Determine the (X, Y) coordinate at the center of the cell enclosing the given text.  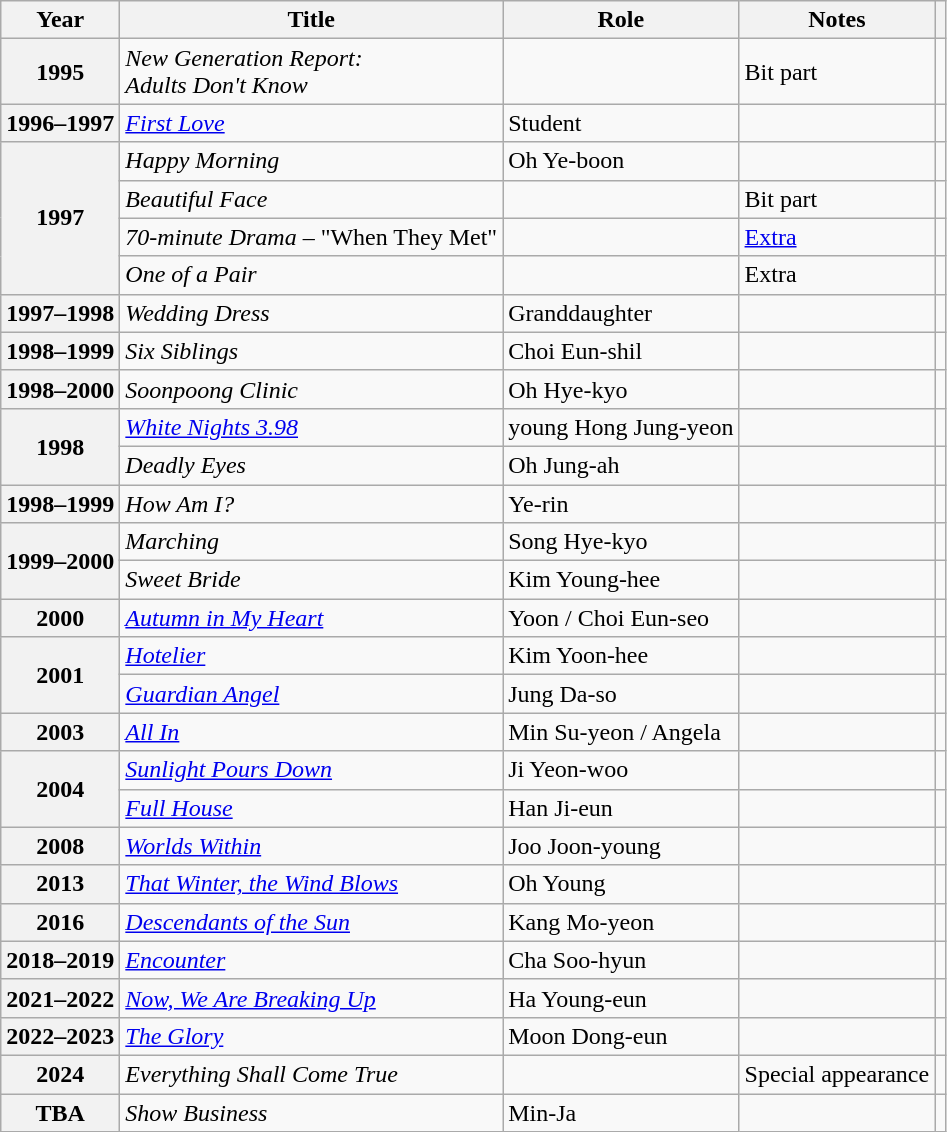
1995 (60, 72)
Beautiful Face (312, 199)
Song Hye-kyo (621, 542)
2018–2019 (60, 960)
2000 (60, 618)
2021–2022 (60, 998)
Sunlight Pours Down (312, 770)
Oh Hye-kyo (621, 389)
Now, We Are Breaking Up (312, 998)
Kang Mo-yeon (621, 922)
Oh Ye-boon (621, 161)
70-minute Drama – "When They Met" (312, 237)
1998 (60, 446)
Marching (312, 542)
That Winter, the Wind Blows (312, 884)
1997–1998 (60, 313)
young Hong Jung-yeon (621, 427)
1999–2000 (60, 561)
Ha Young-eun (621, 998)
Ji Yeon-woo (621, 770)
One of a Pair (312, 275)
Worlds Within (312, 846)
1998–2000 (60, 389)
Min Su-yeon / Angela (621, 732)
Han Ji-eun (621, 808)
How Am I? (312, 503)
2008 (60, 846)
2001 (60, 675)
Cha Soo-hyun (621, 960)
2013 (60, 884)
Joo Joon-young (621, 846)
Moon Dong-eun (621, 1036)
Choi Eun-shil (621, 351)
Guardian Angel (312, 694)
New Generation Report:Adults Don't Know (312, 72)
White Nights 3.98 (312, 427)
Oh Jung-ah (621, 465)
The Glory (312, 1036)
1996–1997 (60, 123)
2003 (60, 732)
Autumn in My Heart (312, 618)
2022–2023 (60, 1036)
Six Siblings (312, 351)
Notes (837, 20)
2016 (60, 922)
Yoon / Choi Eun-seo (621, 618)
Soonpoong Clinic (312, 389)
Title (312, 20)
Student (621, 123)
2004 (60, 789)
Year (60, 20)
Special appearance (837, 1074)
Happy Morning (312, 161)
Encounter (312, 960)
Sweet Bride (312, 580)
Deadly Eyes (312, 465)
Oh Young (621, 884)
Show Business (312, 1113)
Everything Shall Come True (312, 1074)
Jung Da-so (621, 694)
Kim Young-hee (621, 580)
Role (621, 20)
Full House (312, 808)
First Love (312, 123)
2024 (60, 1074)
Wedding Dress (312, 313)
Granddaughter (621, 313)
Kim Yoon-hee (621, 656)
TBA (60, 1113)
Min-Ja (621, 1113)
Descendants of the Sun (312, 922)
1997 (60, 218)
All In (312, 732)
Ye-rin (621, 503)
Hotelier (312, 656)
